Pinpoint the cell where the given text exists, returning its [x, y] midpoint coordinate. 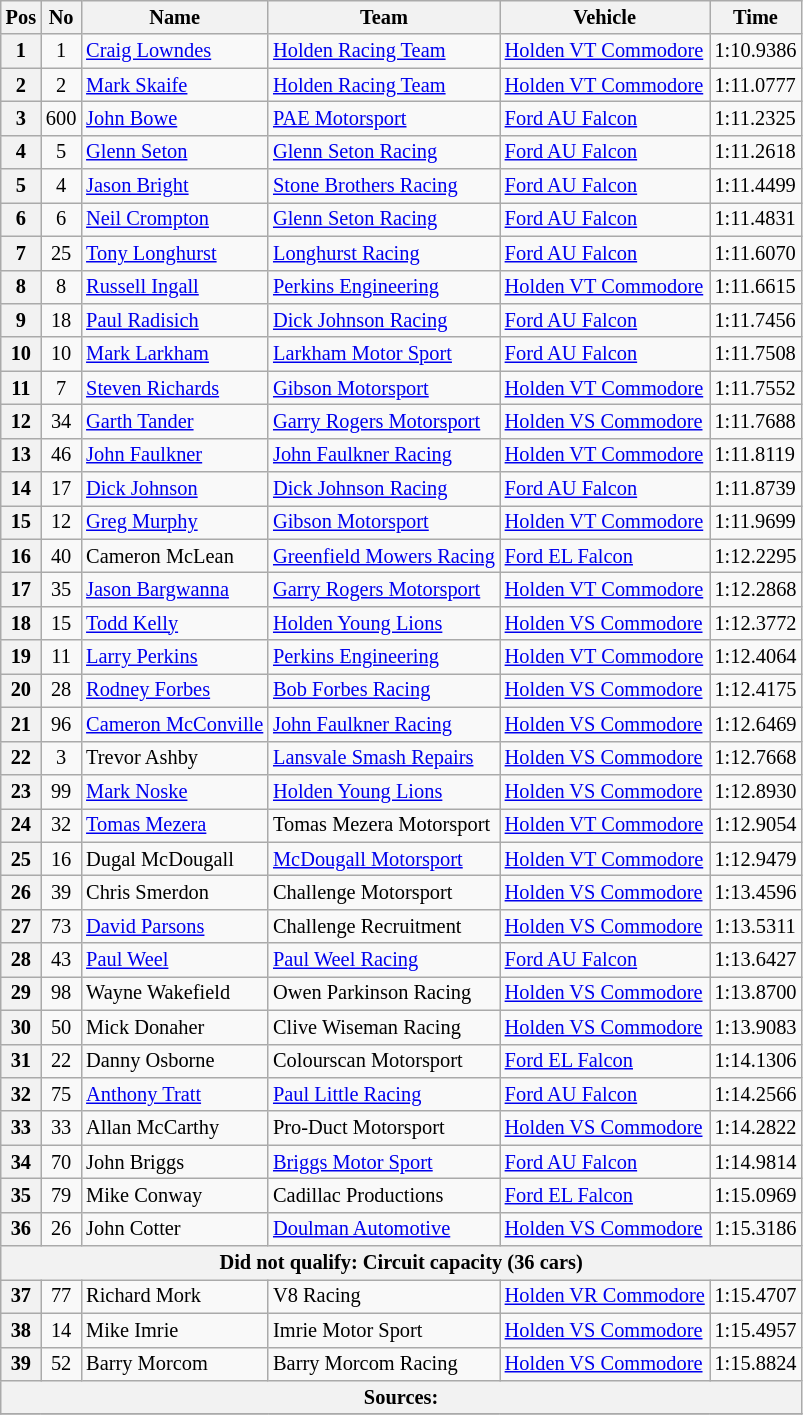
24 [21, 825]
Mike Conway [174, 1195]
Garth Tander [174, 421]
98 [61, 993]
John Briggs [174, 1162]
79 [61, 1195]
77 [61, 1296]
Russell Ingall [174, 287]
1:12.6469 [756, 724]
37 [21, 1296]
Rodney Forbes [174, 690]
Glenn Seton [174, 152]
Larry Perkins [174, 657]
McDougall Motorsport [384, 859]
Todd Kelly [174, 623]
Paul Weel [174, 960]
Did not qualify: Circuit capacity (36 cars) [402, 1263]
Steven Richards [174, 388]
96 [61, 724]
1:13.8700 [756, 993]
Challenge Recruitment [384, 926]
Danny Osborne [174, 1061]
52 [61, 1364]
1:11.9699 [756, 522]
1:14.2822 [756, 1128]
1:12.3772 [756, 623]
Mick Donaher [174, 1027]
Team [384, 17]
Greenfield Mowers Racing [384, 556]
Challenge Motorsport [384, 892]
Richard Mork [174, 1296]
John Bowe [174, 118]
1:13.6427 [756, 960]
38 [21, 1330]
1:12.2868 [756, 589]
29 [21, 993]
50 [61, 1027]
Barry Morcom Racing [384, 1364]
Cameron McLean [174, 556]
1:11.7552 [756, 388]
PAE Motorsport [384, 118]
13 [21, 455]
1:14.9814 [756, 1162]
Mike Imrie [174, 1330]
1:11.2325 [756, 118]
Greg Murphy [174, 522]
Dugal McDougall [174, 859]
Trevor Ashby [174, 758]
1:12.4175 [756, 690]
1:15.8824 [756, 1364]
Jason Bright [174, 186]
1:11.8119 [756, 455]
20 [21, 690]
9 [21, 320]
1:10.9386 [756, 51]
19 [21, 657]
Craig Lowndes [174, 51]
Dick Johnson [174, 489]
Wayne Wakefield [174, 993]
Mark Noske [174, 791]
Paul Little Racing [384, 1094]
1:11.7688 [756, 421]
Paul Radisich [174, 320]
23 [21, 791]
1:12.4064 [756, 657]
1:14.1306 [756, 1061]
99 [61, 791]
1:15.3186 [756, 1229]
Barry Morcom [174, 1364]
1:11.6070 [756, 253]
John Faulkner [174, 455]
36 [21, 1229]
1:12.9054 [756, 825]
Paul Weel Racing [384, 960]
1:11.0777 [756, 85]
27 [21, 926]
Chris Smerdon [174, 892]
31 [21, 1061]
1:15.4707 [756, 1296]
1:12.8930 [756, 791]
Lansvale Smash Repairs [384, 758]
1:14.2566 [756, 1094]
John Cotter [174, 1229]
1:11.7508 [756, 354]
43 [61, 960]
1:12.2295 [756, 556]
Allan McCarthy [174, 1128]
David Parsons [174, 926]
Mark Larkham [174, 354]
Tony Longhurst [174, 253]
Larkham Motor Sport [384, 354]
Neil Crompton [174, 219]
Bob Forbes Racing [384, 690]
1:11.7456 [756, 320]
1:11.6615 [756, 287]
73 [61, 926]
Sources: [402, 1397]
No [61, 17]
Longhurst Racing [384, 253]
1:12.9479 [756, 859]
1:13.4596 [756, 892]
Tomas Mezera [174, 825]
Cameron McConville [174, 724]
Holden VR Commodore [605, 1296]
V8 Racing [384, 1296]
Name [174, 17]
Time [756, 17]
21 [21, 724]
Stone Brothers Racing [384, 186]
1:15.4957 [756, 1330]
Owen Parkinson Racing [384, 993]
Tomas Mezera Motorsport [384, 825]
30 [21, 1027]
Pos [21, 17]
1:15.0969 [756, 1195]
1:11.4499 [756, 186]
46 [61, 455]
Doulman Automotive [384, 1229]
1:13.9083 [756, 1027]
1:11.8739 [756, 489]
Jason Bargwanna [174, 589]
Clive Wiseman Racing [384, 1027]
Imrie Motor Sport [384, 1330]
1:13.5311 [756, 926]
600 [61, 118]
Mark Skaife [174, 85]
Vehicle [605, 17]
Briggs Motor Sport [384, 1162]
40 [61, 556]
Cadillac Productions [384, 1195]
1:11.2618 [756, 152]
1:11.4831 [756, 219]
Anthony Tratt [174, 1094]
75 [61, 1094]
Colourscan Motorsport [384, 1061]
1:12.7668 [756, 758]
Pro-Duct Motorsport [384, 1128]
70 [61, 1162]
